Detect which cell encompasses the target text, then output its [x, y] center coordinate. 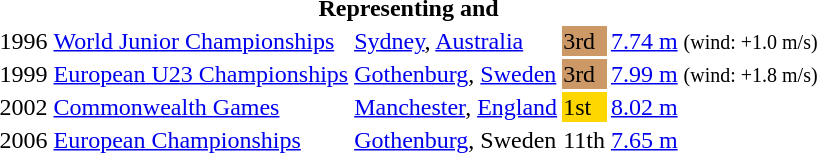
Manchester, England [456, 107]
Commonwealth Games [201, 107]
1st [584, 107]
World Junior Championships [201, 41]
Sydney, Australia [456, 41]
European U23 Championships [201, 74]
Gothenburg, Sweden [456, 74]
